Return the (X, Y) coordinate for the center point of the cell that contains the specified text.  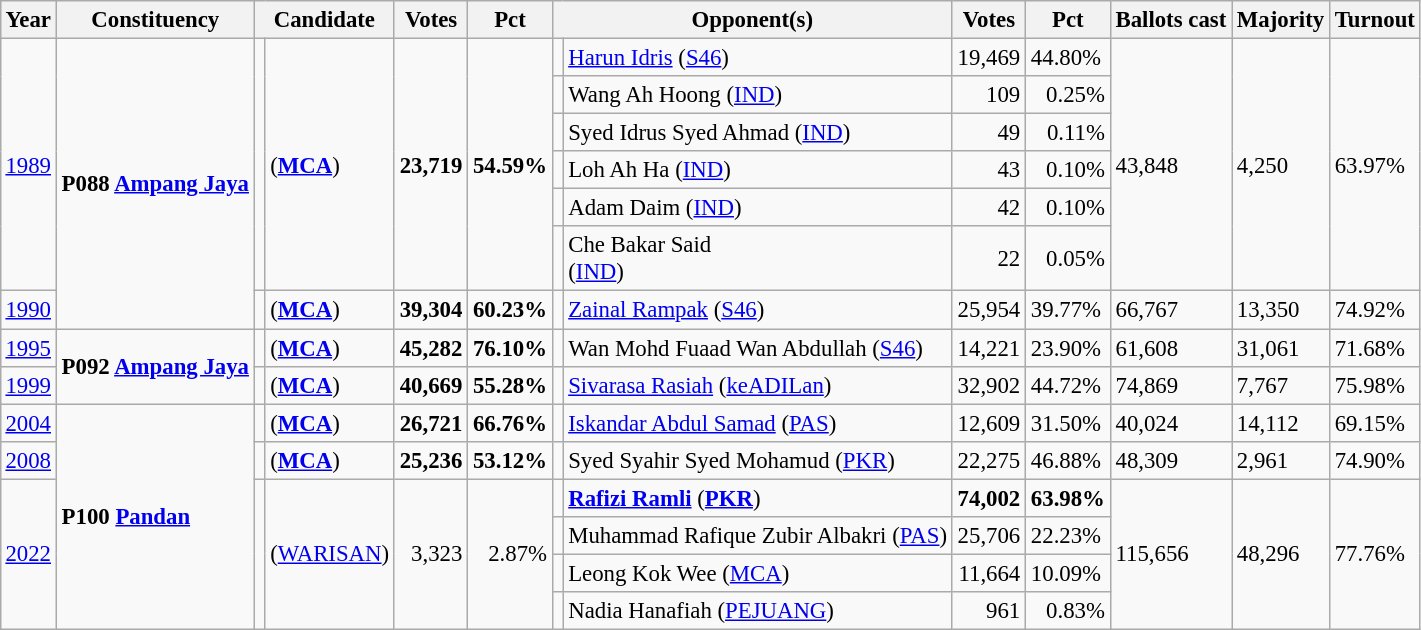
Che Bakar Said (IND) (758, 258)
14,221 (988, 347)
19,469 (988, 57)
Candidate (324, 20)
11,664 (988, 573)
39,304 (430, 310)
1990 (28, 310)
(WARISAN) (330, 554)
74.90% (1374, 460)
Syed Idrus Syed Ahmad (IND) (758, 133)
Adam Daim (IND) (758, 208)
74,869 (1170, 385)
42 (988, 208)
Zainal Rampak (S46) (758, 310)
0.83% (1068, 611)
4,250 (1281, 164)
43,848 (1170, 164)
32,902 (988, 385)
48,296 (1281, 554)
Leong Kok Wee (MCA) (758, 573)
1999 (28, 385)
2008 (28, 460)
75.98% (1374, 385)
23,719 (430, 164)
P100 Pandan (155, 517)
7,767 (1281, 385)
49 (988, 133)
23.90% (1068, 347)
Year (28, 20)
22.23% (1068, 535)
63.97% (1374, 164)
Iskandar Abdul Samad (PAS) (758, 423)
63.98% (1068, 498)
76.10% (510, 347)
61,608 (1170, 347)
77.76% (1374, 554)
26,721 (430, 423)
Turnout (1374, 20)
25,236 (430, 460)
54.59% (510, 164)
0.05% (1068, 258)
Loh Ah Ha (IND) (758, 170)
0.25% (1068, 95)
22,275 (988, 460)
53.12% (510, 460)
Ballots cast (1170, 20)
12,609 (988, 423)
13,350 (1281, 310)
P092 Ampang Jaya (155, 366)
2022 (28, 554)
Syed Syahir Syed Mohamud (PKR) (758, 460)
Wan Mohd Fuaad Wan Abdullah (S46) (758, 347)
40,669 (430, 385)
22 (988, 258)
40,024 (1170, 423)
48,309 (1170, 460)
Majority (1281, 20)
44.72% (1068, 385)
60.23% (510, 310)
Harun Idris (S46) (758, 57)
2,961 (1281, 460)
2004 (28, 423)
39.77% (1068, 310)
74,002 (988, 498)
1995 (28, 347)
66,767 (1170, 310)
Muhammad Rafique Zubir Albakri (PAS) (758, 535)
Sivarasa Rasiah (keADILan) (758, 385)
Rafizi Ramli (PKR) (758, 498)
31.50% (1068, 423)
25,706 (988, 535)
44.80% (1068, 57)
961 (988, 611)
74.92% (1374, 310)
10.09% (1068, 573)
Constituency (155, 20)
71.68% (1374, 347)
45,282 (430, 347)
25,954 (988, 310)
14,112 (1281, 423)
2.87% (510, 554)
Nadia Hanafiah (PEJUANG) (758, 611)
43 (988, 170)
115,656 (1170, 554)
109 (988, 95)
P088 Ampang Jaya (155, 183)
Wang Ah Hoong (IND) (758, 95)
31,061 (1281, 347)
1989 (28, 164)
46.88% (1068, 460)
55.28% (510, 385)
69.15% (1374, 423)
Opponent(s) (752, 20)
3,323 (430, 554)
0.11% (1068, 133)
66.76% (510, 423)
